Extract the [X, Y] coordinate from the center of the cell holding the provided text.  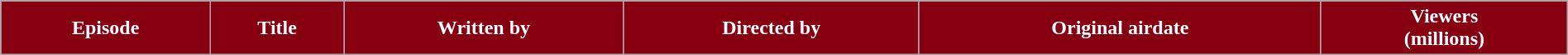
Written by [485, 28]
Title [278, 28]
Episode [106, 28]
Viewers(millions) [1444, 28]
Directed by [771, 28]
Original airdate [1120, 28]
